From the cell containing the given text, extract its center point as (x, y) coordinate. 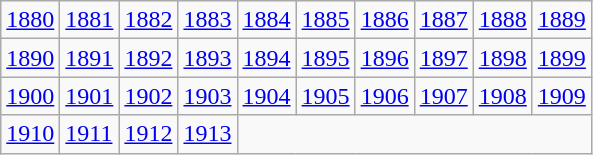
1895 (326, 58)
1909 (562, 96)
1889 (562, 20)
1903 (208, 96)
1908 (502, 96)
1899 (562, 58)
1891 (90, 58)
1912 (148, 134)
1902 (148, 96)
1887 (444, 20)
1904 (266, 96)
1880 (30, 20)
1883 (208, 20)
1885 (326, 20)
1901 (90, 96)
1893 (208, 58)
1911 (90, 134)
1898 (502, 58)
1910 (30, 134)
1884 (266, 20)
1896 (384, 58)
1907 (444, 96)
1897 (444, 58)
1913 (208, 134)
1888 (502, 20)
1882 (148, 20)
1894 (266, 58)
1905 (326, 96)
1900 (30, 96)
1890 (30, 58)
1906 (384, 96)
1881 (90, 20)
1886 (384, 20)
1892 (148, 58)
